Return the (x, y) coordinate for the center point of the cell that contains the specified text.  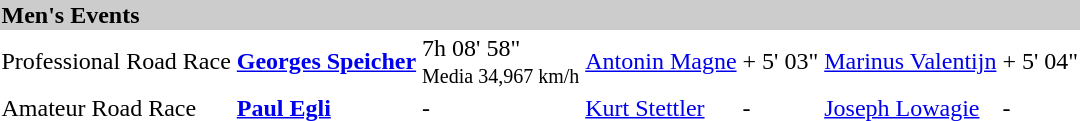
+ 5' 03" (780, 62)
Antonin Magne (661, 62)
+ 5' 04" (1040, 62)
Marinus Valentijn (910, 62)
Men's Events (540, 15)
Professional Road Race (116, 62)
7h 08' 58"Media 34,967 km/h (501, 62)
Georges Speicher (326, 62)
